Search for the cell housing the specified text and yield its (X, Y) center coordinate. 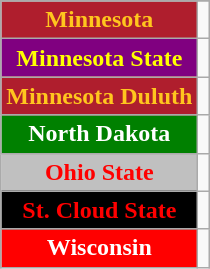
North Dakota (100, 134)
St. Cloud State (100, 210)
Minnesota State (100, 58)
Minnesota (100, 20)
Wisconsin (100, 248)
Ohio State (100, 172)
Minnesota Duluth (100, 96)
